Provide the (X, Y) coordinate of the cell's center where the given text is located.  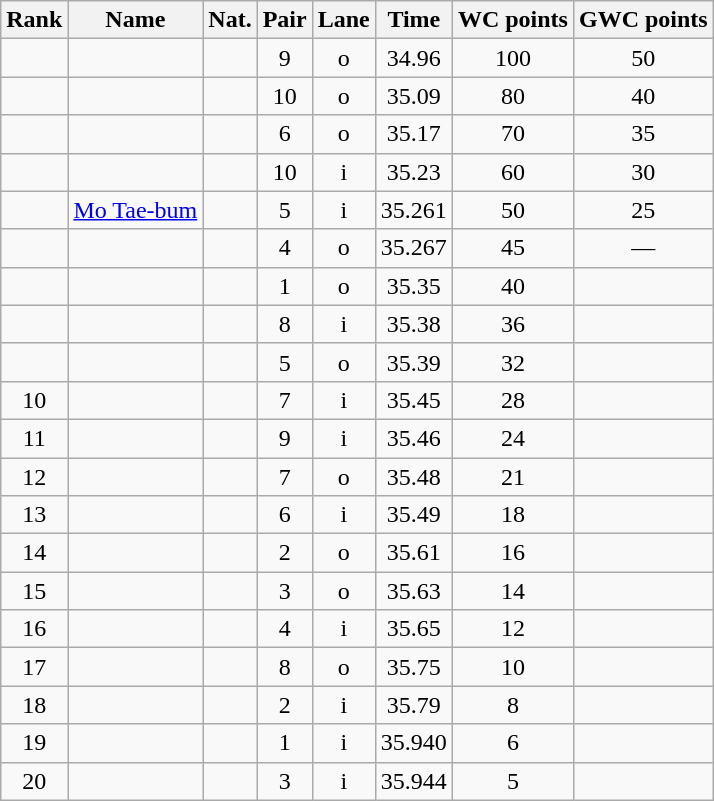
— (643, 248)
70 (512, 134)
35 (643, 134)
35.61 (414, 553)
Pair (284, 20)
Lane (344, 20)
35.45 (414, 400)
Rank (34, 20)
100 (512, 58)
Time (414, 20)
35.17 (414, 134)
13 (34, 515)
35.23 (414, 172)
35.261 (414, 210)
35.35 (414, 286)
Name (136, 20)
35.09 (414, 96)
35.267 (414, 248)
Nat. (230, 20)
35.38 (414, 324)
35.65 (414, 629)
60 (512, 172)
25 (643, 210)
35.63 (414, 591)
GWC points (643, 20)
35.75 (414, 667)
WC points (512, 20)
17 (34, 667)
24 (512, 438)
20 (34, 781)
30 (643, 172)
35.49 (414, 515)
21 (512, 477)
35.39 (414, 362)
35.46 (414, 438)
34.96 (414, 58)
35.79 (414, 705)
36 (512, 324)
Mo Tae-bum (136, 210)
28 (512, 400)
15 (34, 591)
45 (512, 248)
35.48 (414, 477)
35.944 (414, 781)
80 (512, 96)
32 (512, 362)
11 (34, 438)
19 (34, 743)
35.940 (414, 743)
